Pinpoint the cell where the given text exists, returning its [x, y] midpoint coordinate. 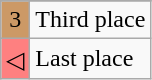
◁ [16, 59]
Last place [90, 59]
3 [16, 20]
Third place [90, 20]
